Scan for the cell matching the given text and deliver its (X, Y) coordinate at center. 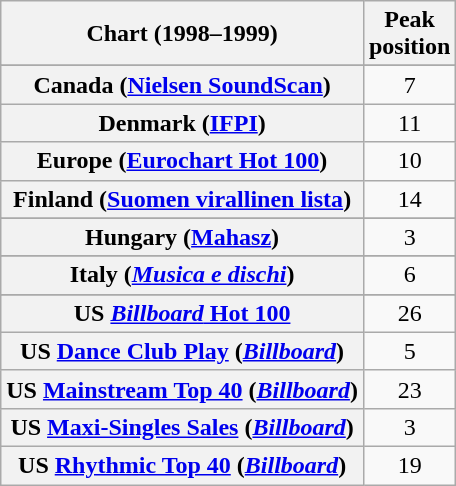
US Billboard Hot 100 (182, 313)
Denmark (IFPI) (182, 123)
5 (409, 351)
19 (409, 465)
Italy (Musica e dischi) (182, 275)
Canada (Nielsen SoundScan) (182, 85)
US Mainstream Top 40 (Billboard) (182, 389)
23 (409, 389)
26 (409, 313)
7 (409, 85)
Hungary (Mahasz) (182, 237)
Europe (Eurochart Hot 100) (182, 161)
11 (409, 123)
US Maxi-Singles Sales (Billboard) (182, 427)
14 (409, 199)
Peakposition (409, 34)
US Dance Club Play (Billboard) (182, 351)
Chart (1998–1999) (182, 34)
Finland (Suomen virallinen lista) (182, 199)
6 (409, 275)
10 (409, 161)
US Rhythmic Top 40 (Billboard) (182, 465)
